Capture the cell that displays the provided text and extract its [x, y] central coordinate. 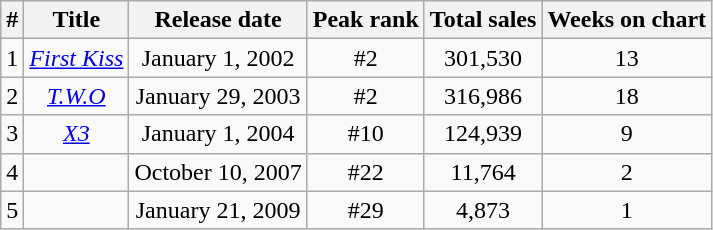
Weeks on chart [627, 20]
October 10, 2007 [218, 172]
Release date [218, 20]
124,939 [483, 134]
X3 [76, 134]
T.W.O [76, 96]
13 [627, 58]
#29 [366, 210]
5 [12, 210]
11,764 [483, 172]
18 [627, 96]
#10 [366, 134]
January 29, 2003 [218, 96]
9 [627, 134]
# [12, 20]
4,873 [483, 210]
316,986 [483, 96]
January 21, 2009 [218, 210]
301,530 [483, 58]
January 1, 2004 [218, 134]
4 [12, 172]
January 1, 2002 [218, 58]
Total sales [483, 20]
#22 [366, 172]
3 [12, 134]
First Kiss [76, 58]
Title [76, 20]
Peak rank [366, 20]
